Pinpoint the cell where the given text exists, returning its (X, Y) midpoint coordinate. 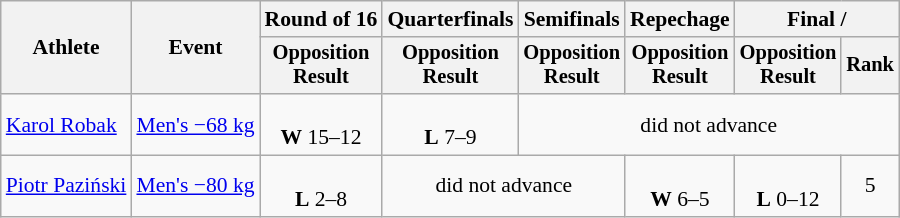
W 6–5 (680, 186)
L 7–9 (450, 124)
Round of 16 (322, 19)
Semifinals (572, 19)
Karol Robak (66, 124)
5 (870, 186)
L 2–8 (322, 186)
Athlete (66, 48)
Rank (870, 66)
Final / (817, 19)
Repechage (680, 19)
Quarterfinals (450, 19)
Piotr Paziński (66, 186)
L 0–12 (788, 186)
W 15–12 (322, 124)
Men's −80 kg (195, 186)
Event (195, 48)
Men's −68 kg (195, 124)
